Provide the [x, y] coordinate of the cell's center where the given text is located.  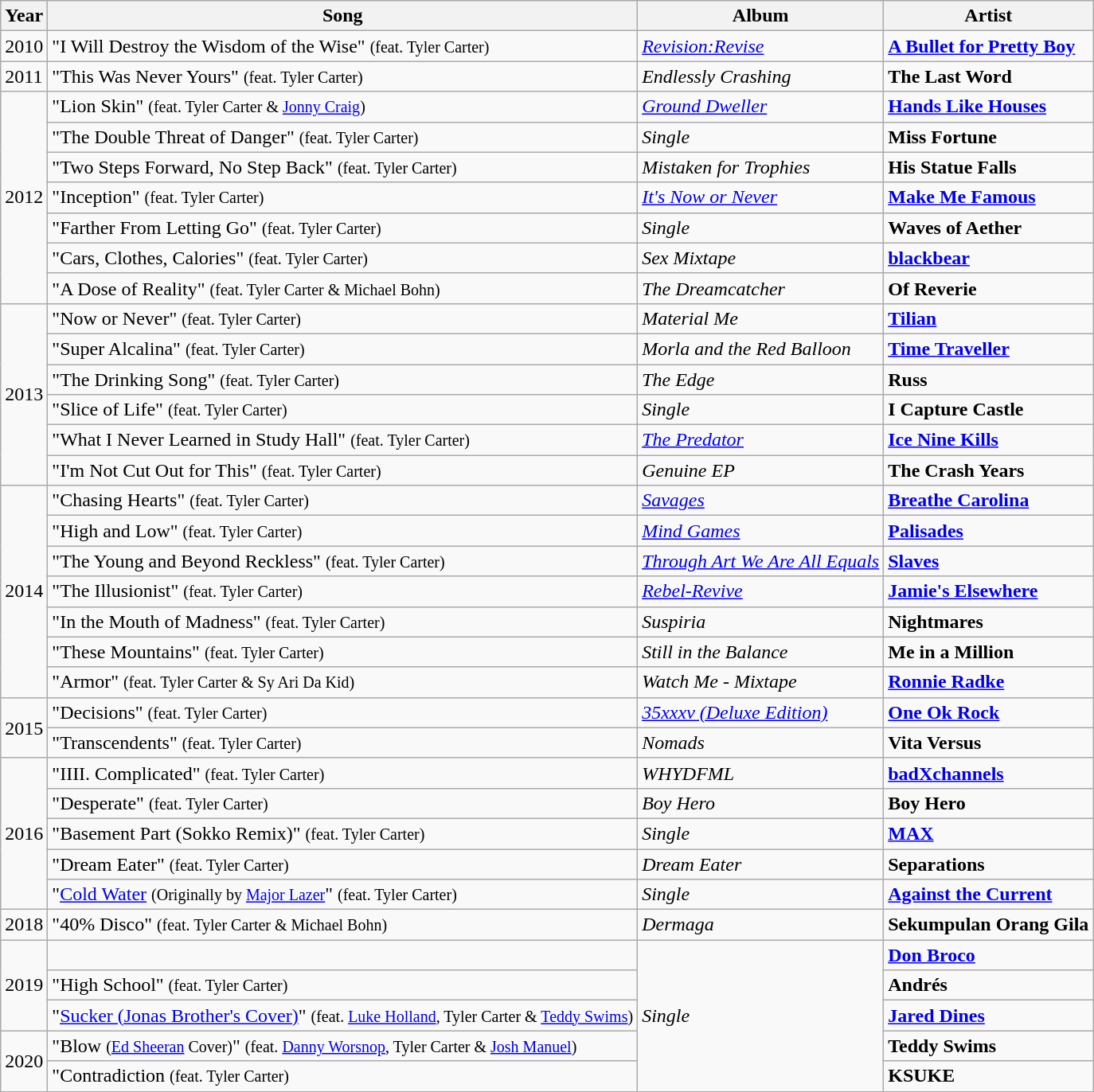
2013 [24, 394]
"Transcendents" (feat. Tyler Carter) [342, 743]
Endlessly Crashing [761, 76]
Savages [761, 501]
Mind Games [761, 531]
"I'm Not Cut Out for This" (feat. Tyler Carter) [342, 470]
His Statue Falls [989, 167]
"In the Mouth of Madness" (feat. Tyler Carter) [342, 622]
Morla and the Red Balloon [761, 349]
"High and Low" (feat. Tyler Carter) [342, 531]
"Sucker (Jonas Brother's Cover)" (feat. Luke Holland, Tyler Carter & Teddy Swims) [342, 1016]
"The Drinking Song" (feat. Tyler Carter) [342, 380]
Teddy Swims [989, 1046]
Russ [989, 380]
"Contradiction (feat. Tyler Carter) [342, 1076]
2018 [24, 925]
One Ok Rock [989, 712]
Waves of Aether [989, 228]
Me in a Million [989, 652]
"These Mountains" (feat. Tyler Carter) [342, 652]
Miss Fortune [989, 137]
Slaves [989, 561]
Sekumpulan Orang Gila [989, 925]
Jamie's Elsewhere [989, 591]
The Crash Years [989, 470]
"Farther From Letting Go" (feat. Tyler Carter) [342, 228]
"Blow (Ed Sheeran Cover)" (feat. Danny Worsnop, Tyler Carter & Josh Manuel) [342, 1046]
"A Dose of Reality" (feat. Tyler Carter & Michael Bohn) [342, 288]
A Bullet for Pretty Boy [989, 46]
"The Double Threat of Danger" (feat. Tyler Carter) [342, 137]
Genuine EP [761, 470]
"Decisions" (feat. Tyler Carter) [342, 712]
badXchannels [989, 773]
Dream Eater [761, 864]
blackbear [989, 258]
Palisades [989, 531]
"Lion Skin" (feat. Tyler Carter & Jonny Craig) [342, 107]
Ice Nine Kills [989, 440]
"Slice of Life" (feat. Tyler Carter) [342, 410]
"Super Alcalina" (feat. Tyler Carter) [342, 349]
2011 [24, 76]
Through Art We Are All Equals [761, 561]
Jared Dines [989, 1016]
"What I Never Learned in Study Hall" (feat. Tyler Carter) [342, 440]
Against the Current [989, 895]
The Edge [761, 380]
Tilian [989, 318]
2020 [24, 1061]
2016 [24, 833]
2012 [24, 197]
"High School" (feat. Tyler Carter) [342, 985]
Ronnie Radke [989, 682]
Andrés [989, 985]
2019 [24, 985]
"Inception" (feat. Tyler Carter) [342, 197]
Nomads [761, 743]
"Cars, Clothes, Calories" (feat. Tyler Carter) [342, 258]
"Desperate" (feat. Tyler Carter) [342, 803]
The Last Word [989, 76]
Song [342, 16]
Sex Mixtape [761, 258]
The Predator [761, 440]
Don Broco [989, 955]
"I Will Destroy the Wisdom of the Wise" (feat. Tyler Carter) [342, 46]
"40% Disco" (feat. Tyler Carter & Michael Bohn) [342, 925]
"Dream Eater" (feat. Tyler Carter) [342, 864]
2010 [24, 46]
KSUKE [989, 1076]
Mistaken for Trophies [761, 167]
"Cold Water (Originally by Major Lazer" (feat. Tyler Carter) [342, 895]
"Armor" (feat. Tyler Carter & Sy Ari Da Kid) [342, 682]
Of Reverie [989, 288]
Material Me [761, 318]
MAX [989, 833]
It's Now or Never [761, 197]
Vita Versus [989, 743]
2014 [24, 591]
"Chasing Hearts" (feat. Tyler Carter) [342, 501]
Nightmares [989, 622]
Revision:Revise [761, 46]
Suspiria [761, 622]
Artist [989, 16]
Time Traveller [989, 349]
Make Me Famous [989, 197]
Separations [989, 864]
WHYDFML [761, 773]
Breathe Carolina [989, 501]
"IIII. Complicated" (feat. Tyler Carter) [342, 773]
35xxxv (Deluxe Edition) [761, 712]
Hands Like Houses [989, 107]
"This Was Never Yours" (feat. Tyler Carter) [342, 76]
The Dreamcatcher [761, 288]
"Basement Part (Sokko Remix)" (feat. Tyler Carter) [342, 833]
Watch Me - Mixtape [761, 682]
Still in the Balance [761, 652]
Ground Dweller [761, 107]
I Capture Castle [989, 410]
2015 [24, 727]
Album [761, 16]
"Now or Never" (feat. Tyler Carter) [342, 318]
Year [24, 16]
"The Illusionist" (feat. Tyler Carter) [342, 591]
"Two Steps Forward, No Step Back" (feat. Tyler Carter) [342, 167]
Dermaga [761, 925]
Rebel-Revive [761, 591]
"The Young and Beyond Reckless" (feat. Tyler Carter) [342, 561]
